Locate the cell with the specified text and output its (x, y) center coordinate. 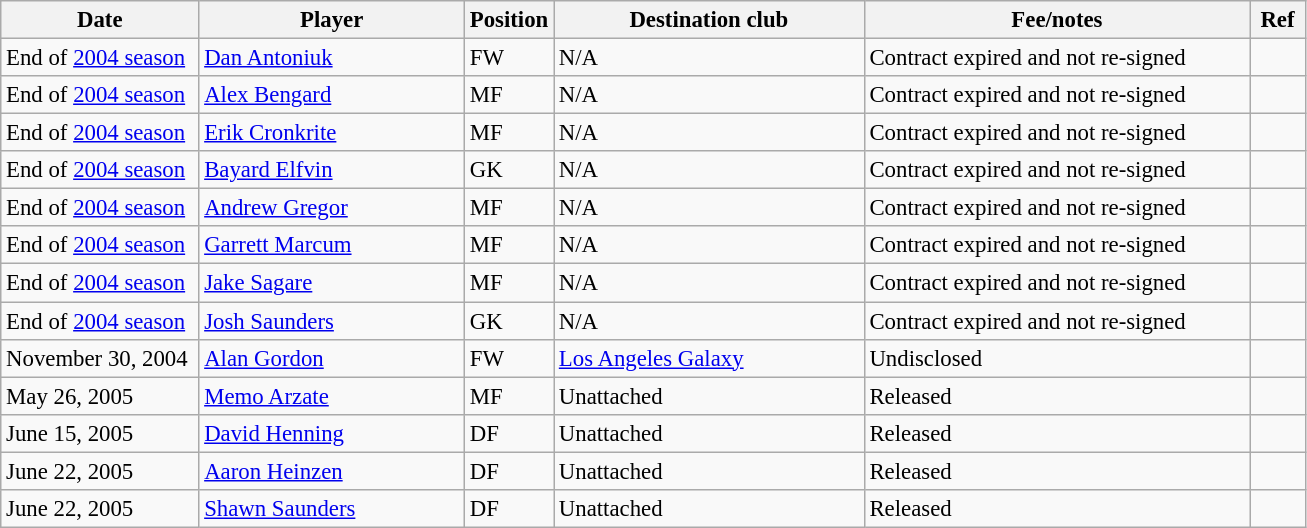
November 30, 2004 (100, 358)
Fee/notes (1057, 20)
Erik Cronkrite (332, 133)
Memo Arzate (332, 396)
Alex Bengard (332, 95)
May 26, 2005 (100, 396)
Los Angeles Galaxy (710, 358)
Shawn Saunders (332, 509)
Destination club (710, 20)
Position (508, 20)
Andrew Gregor (332, 208)
Josh Saunders (332, 321)
Undisclosed (1057, 358)
Ref (1278, 20)
Alan Gordon (332, 358)
Jake Sagare (332, 283)
Date (100, 20)
Player (332, 20)
June 15, 2005 (100, 433)
Aaron Heinzen (332, 471)
Dan Antoniuk (332, 58)
David Henning (332, 433)
Bayard Elfvin (332, 170)
Garrett Marcum (332, 245)
